Locate the cell with the specified text and output its (x, y) center coordinate. 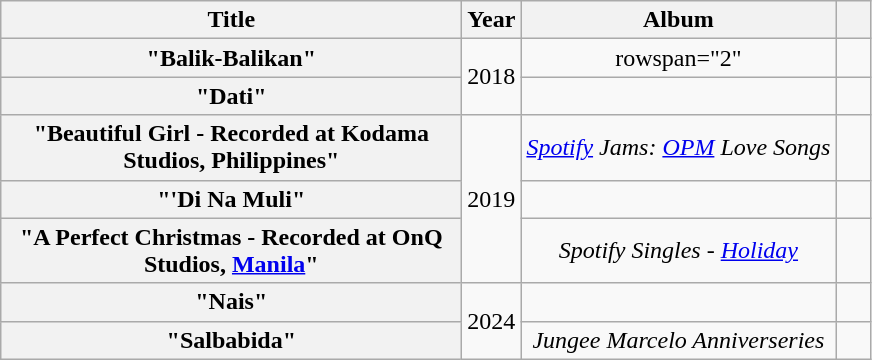
"Salbabida" (232, 340)
"Balik-Balikan" (232, 58)
Year (492, 20)
Title (232, 20)
2019 (492, 199)
2018 (492, 77)
"Beautiful Girl - Recorded at Kodama Studios, Philippines" (232, 148)
Jungee Marcelo Anniverseries (678, 340)
Spotify Jams: OPM Love Songs (678, 148)
Spotify Singles - Holiday (678, 250)
2024 (492, 321)
"Dati" (232, 96)
Album (678, 20)
"A Perfect Christmas - Recorded at OnQ Studios, Manila" (232, 250)
rowspan="2" (678, 58)
"Nais" (232, 302)
"'Di Na Muli" (232, 199)
